Detect which cell encompasses the target text, then output its [x, y] center coordinate. 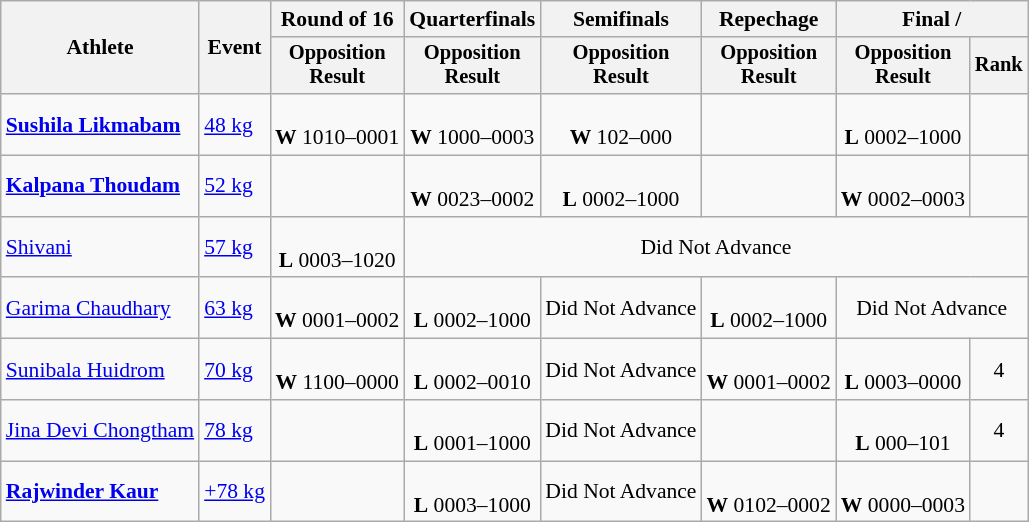
Quarterfinals [472, 19]
W 0102–0002 [769, 492]
Event [234, 48]
Sushila Likmabam [100, 124]
Repechage [769, 19]
L 0001–1000 [472, 430]
Athlete [100, 48]
W 0000–0003 [903, 492]
L 0003–1020 [337, 248]
48 kg [234, 124]
W 102–000 [620, 124]
Jina Devi Chongtham [100, 430]
W 1000–0003 [472, 124]
Shivani [100, 248]
Final / [932, 19]
W 1100–0000 [337, 370]
W 0023–0002 [472, 186]
W 0002–0003 [903, 186]
L 0002–0010 [472, 370]
78 kg [234, 430]
L 0003–0000 [903, 370]
Sunibala Huidrom [100, 370]
Round of 16 [337, 19]
Semifinals [620, 19]
63 kg [234, 308]
70 kg [234, 370]
L 000–101 [903, 430]
W 1010–0001 [337, 124]
Kalpana Thoudam [100, 186]
Garima Chaudhary [100, 308]
Rank [999, 66]
L 0003–1000 [472, 492]
52 kg [234, 186]
+78 kg [234, 492]
57 kg [234, 248]
Rajwinder Kaur [100, 492]
